Return the [X, Y] coordinate for the center point of the cell that contains the specified text.  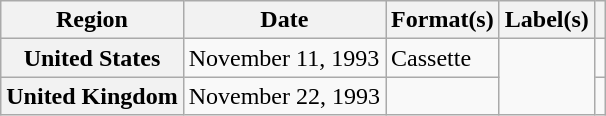
November 11, 1993 [284, 58]
Format(s) [443, 20]
Region [92, 20]
November 22, 1993 [284, 96]
United Kingdom [92, 96]
Cassette [443, 58]
Label(s) [546, 20]
Date [284, 20]
United States [92, 58]
